Provide the (x, y) coordinate of the cell's center where the given text is located.  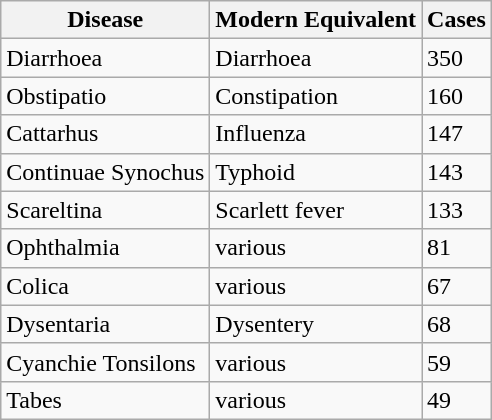
Cases (457, 20)
147 (457, 134)
Influenza (316, 134)
Ophthalmia (106, 248)
160 (457, 96)
143 (457, 172)
133 (457, 210)
Constipation (316, 96)
81 (457, 248)
67 (457, 286)
Scareltina (106, 210)
Modern Equivalent (316, 20)
Cyanchie Tonsilons (106, 362)
Typhoid (316, 172)
350 (457, 58)
Scarlett fever (316, 210)
Colica (106, 286)
Dysentaria (106, 324)
Obstipatio (106, 96)
59 (457, 362)
Cattarhus (106, 134)
Dysentery (316, 324)
Disease (106, 20)
68 (457, 324)
Tabes (106, 400)
49 (457, 400)
Continuae Synochus (106, 172)
